Provide the (X, Y) coordinate of the cell's center where the given text is located.  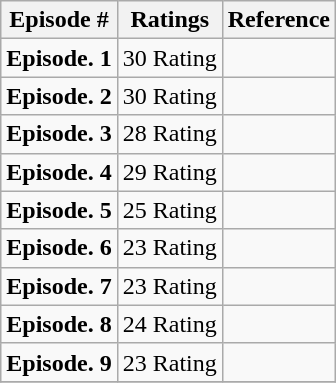
29 Rating (170, 172)
24 Rating (170, 324)
Episode. 5 (59, 210)
Reference (278, 20)
Episode. 9 (59, 362)
Episode. 2 (59, 96)
28 Rating (170, 134)
25 Rating (170, 210)
Episode. 4 (59, 172)
Ratings (170, 20)
Episode # (59, 20)
Episode. 8 (59, 324)
Episode. 1 (59, 58)
Episode. 3 (59, 134)
Episode. 6 (59, 248)
Episode. 7 (59, 286)
